For the text-containing cell, return its midpoint in [X, Y] coordinate format. 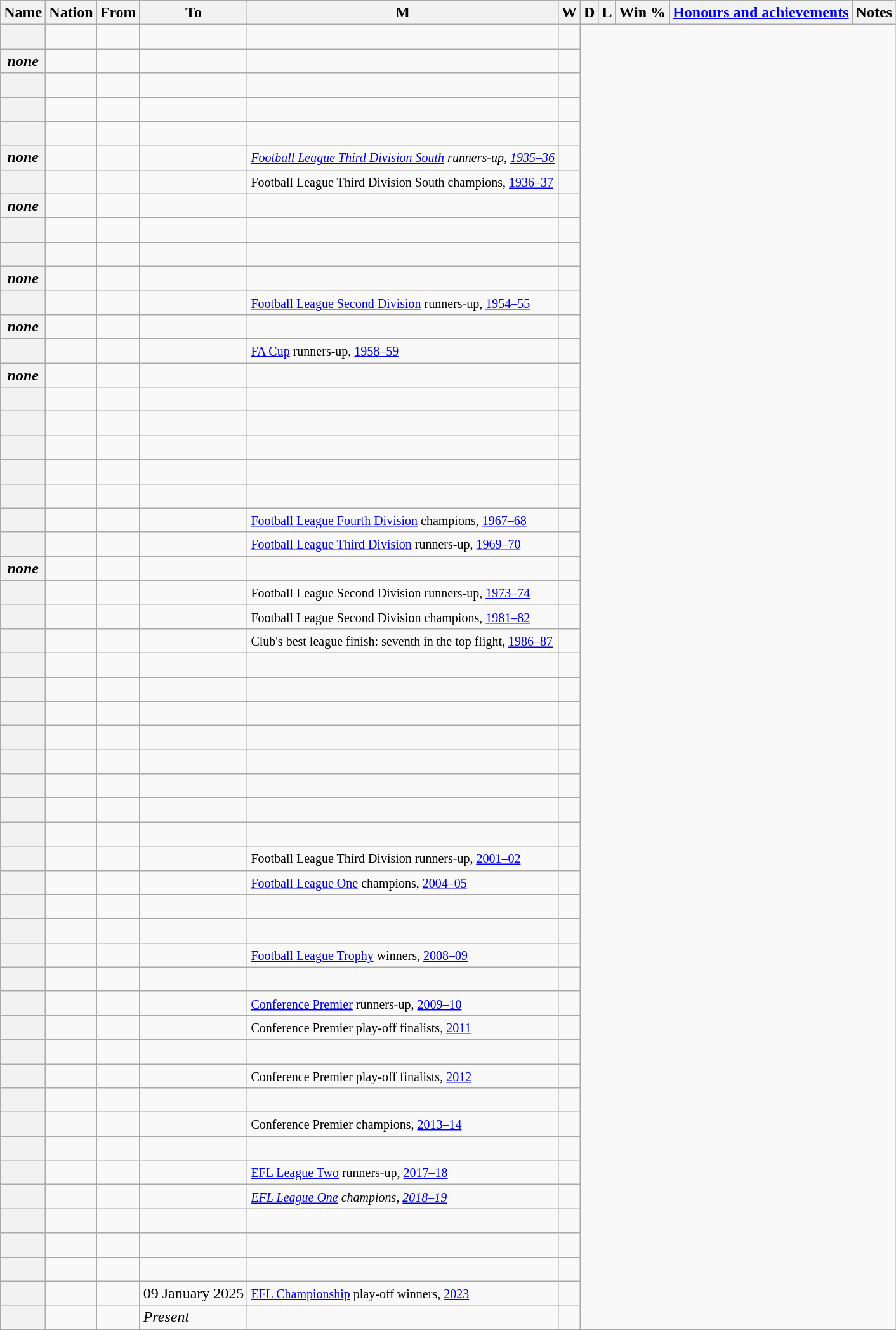
Club's best league finish: seventh in the top flight, 1986–87 [403, 641]
Football League Third Division South champions, 1936–37 [403, 182]
D [590, 13]
EFL League Two runners-up, 2017–18 [403, 1173]
Nation [71, 13]
Football League Third Division runners-up, 2001–02 [403, 858]
Football League One champions, 2004–05 [403, 882]
Football League Fourth Division champions, 1967–68 [403, 520]
Football League Second Division runners-up, 1954–55 [403, 303]
Honours and achievements [761, 13]
Football League Second Division champions, 1981–82 [403, 616]
Football League Trophy winners, 2008–09 [403, 955]
From [118, 13]
W [569, 13]
Win % [642, 13]
09 January 2025 [194, 1293]
Conference Premier play-off finalists, 2011 [403, 1027]
L [607, 13]
Conference Premier runners-up, 2009–10 [403, 1003]
Present [194, 1317]
FA Cup runners-up, 1958–59 [403, 351]
M [403, 13]
Football League Third Division runners-up, 1969–70 [403, 544]
Notes [874, 13]
EFL League One champions, 2018–19 [403, 1197]
Conference Premier champions, 2013–14 [403, 1124]
Name [23, 13]
To [194, 13]
Football League Second Division runners-up, 1973–74 [403, 592]
Conference Premier play-off finalists, 2012 [403, 1076]
EFL Championship play-off winners, 2023 [403, 1293]
Football League Third Division South runners-up, 1935–36 [403, 157]
